For the text-containing cell, return its midpoint in [x, y] coordinate format. 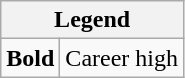
Career high [122, 58]
Bold [30, 58]
Legend [92, 20]
